For the text-containing cell, return its midpoint in (x, y) coordinate format. 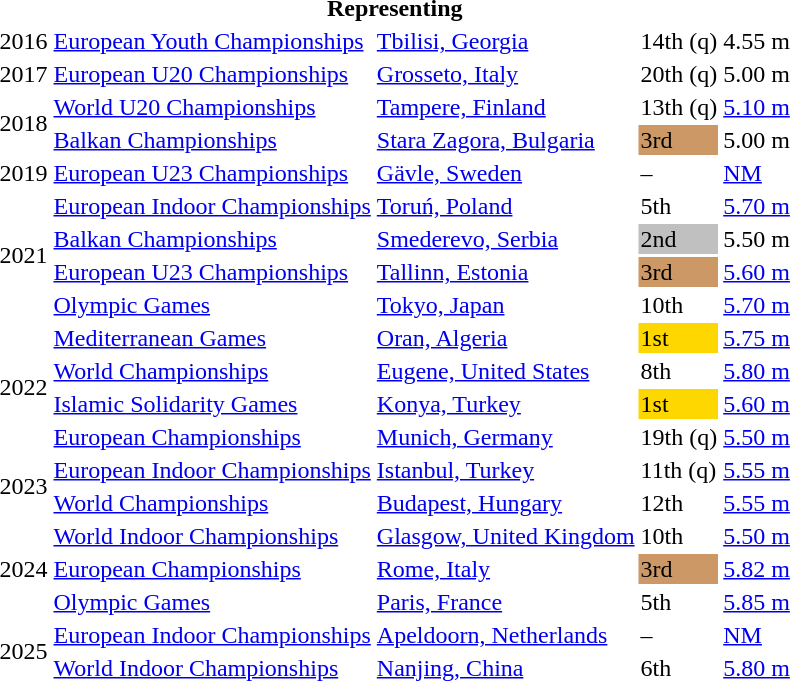
World Indoor Championships (212, 536)
Oran, Algeria (506, 338)
12th (679, 503)
Paris, France (506, 602)
Istanbul, Turkey (506, 470)
2nd (679, 239)
Gävle, Sweden (506, 173)
Grosseto, Italy (506, 74)
Apeldoorn, Netherlands (506, 635)
8th (679, 371)
19th (q) (679, 437)
World U20 Championships (212, 107)
Tampere, Finland (506, 107)
Munich, Germany (506, 437)
Eugene, United States (506, 371)
Smederevo, Serbia (506, 239)
European U20 Championships (212, 74)
13th (q) (679, 107)
14th (q) (679, 41)
Tbilisi, Georgia (506, 41)
Tokyo, Japan (506, 305)
Konya, Turkey (506, 404)
Islamic Solidarity Games (212, 404)
11th (q) (679, 470)
Mediterranean Games (212, 338)
Tallinn, Estonia (506, 272)
Stara Zagora, Bulgaria (506, 140)
Glasgow, United Kingdom (506, 536)
Rome, Italy (506, 569)
European Youth Championships (212, 41)
Toruń, Poland (506, 206)
20th (q) (679, 74)
Budapest, Hungary (506, 503)
